Scan for the cell matching the given text and deliver its [X, Y] coordinate at center. 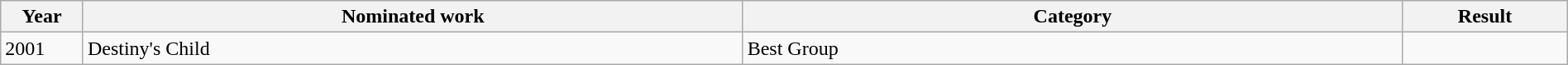
Nominated work [413, 17]
Category [1073, 17]
Best Group [1073, 48]
Destiny's Child [413, 48]
Result [1485, 17]
Year [42, 17]
2001 [42, 48]
